Identify which cell holds the provided text, then report its [x, y] central coordinate. 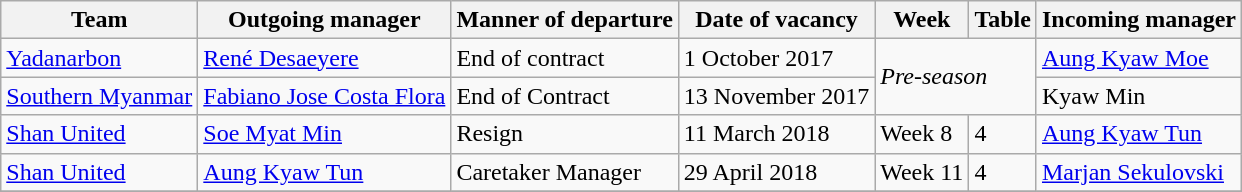
Manner of departure [564, 20]
René Desaeyere [324, 58]
Incoming manager [1138, 20]
Soe Myat Min [324, 134]
Yadanarbon [100, 58]
13 November 2017 [776, 96]
Southern Myanmar [100, 96]
Week 11 [922, 172]
1 October 2017 [776, 58]
Table [1003, 20]
Kyaw Min [1138, 96]
Week 8 [922, 134]
End of contract [564, 58]
Week [922, 20]
Caretaker Manager [564, 172]
Fabiano Jose Costa Flora [324, 96]
Resign [564, 134]
Date of vacancy [776, 20]
Pre-season [956, 77]
Team [100, 20]
End of Contract [564, 96]
Outgoing manager [324, 20]
11 March 2018 [776, 134]
Marjan Sekulovski [1138, 172]
Aung Kyaw Moe [1138, 58]
29 April 2018 [776, 172]
